Detect which cell encompasses the target text, then output its [x, y] center coordinate. 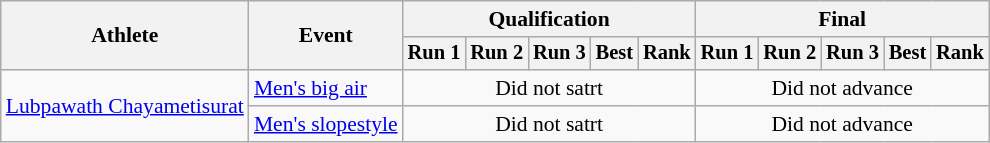
Men's slopestyle [326, 124]
Final [842, 19]
Event [326, 36]
Lubpawath Chayametisurat [125, 106]
Men's big air [326, 88]
Qualification [550, 19]
Athlete [125, 36]
